Find where the given text appears and provide that cell's center as (x, y) coordinate. 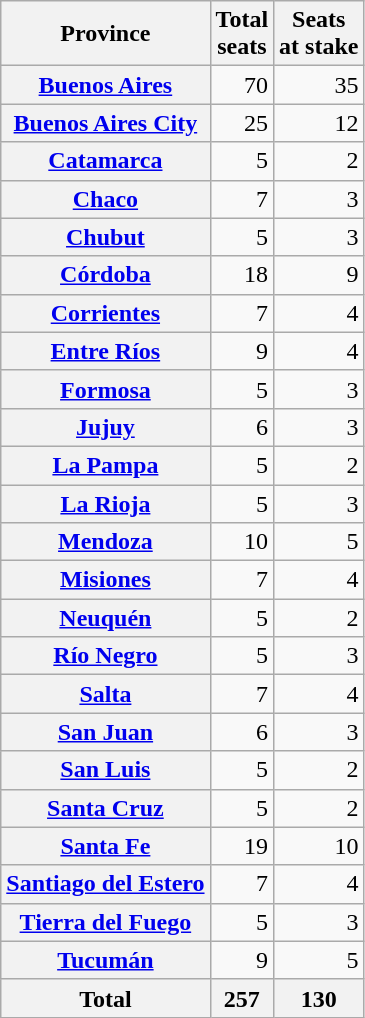
La Pampa (106, 465)
25 (242, 123)
Formosa (106, 389)
Santa Cruz (106, 808)
18 (242, 275)
Neuquén (106, 618)
La Rioja (106, 503)
Chubut (106, 237)
35 (319, 85)
Corrientes (106, 313)
Totalseats (242, 34)
19 (242, 846)
Chaco (106, 199)
130 (319, 998)
Santa Fe (106, 846)
Entre Ríos (106, 351)
70 (242, 85)
Total (106, 998)
257 (242, 998)
Province (106, 34)
Mendoza (106, 542)
San Juan (106, 732)
Catamarca (106, 161)
Misiones (106, 580)
Salta (106, 694)
Jujuy (106, 427)
Seatsat stake (319, 34)
Buenos Aires (106, 85)
Santiago del Estero (106, 884)
Río Negro (106, 656)
Tucumán (106, 960)
San Luis (106, 770)
Buenos Aires City (106, 123)
Tierra del Fuego (106, 922)
Córdoba (106, 275)
12 (319, 123)
